Identify which cell holds the provided text, then report its [X, Y] central coordinate. 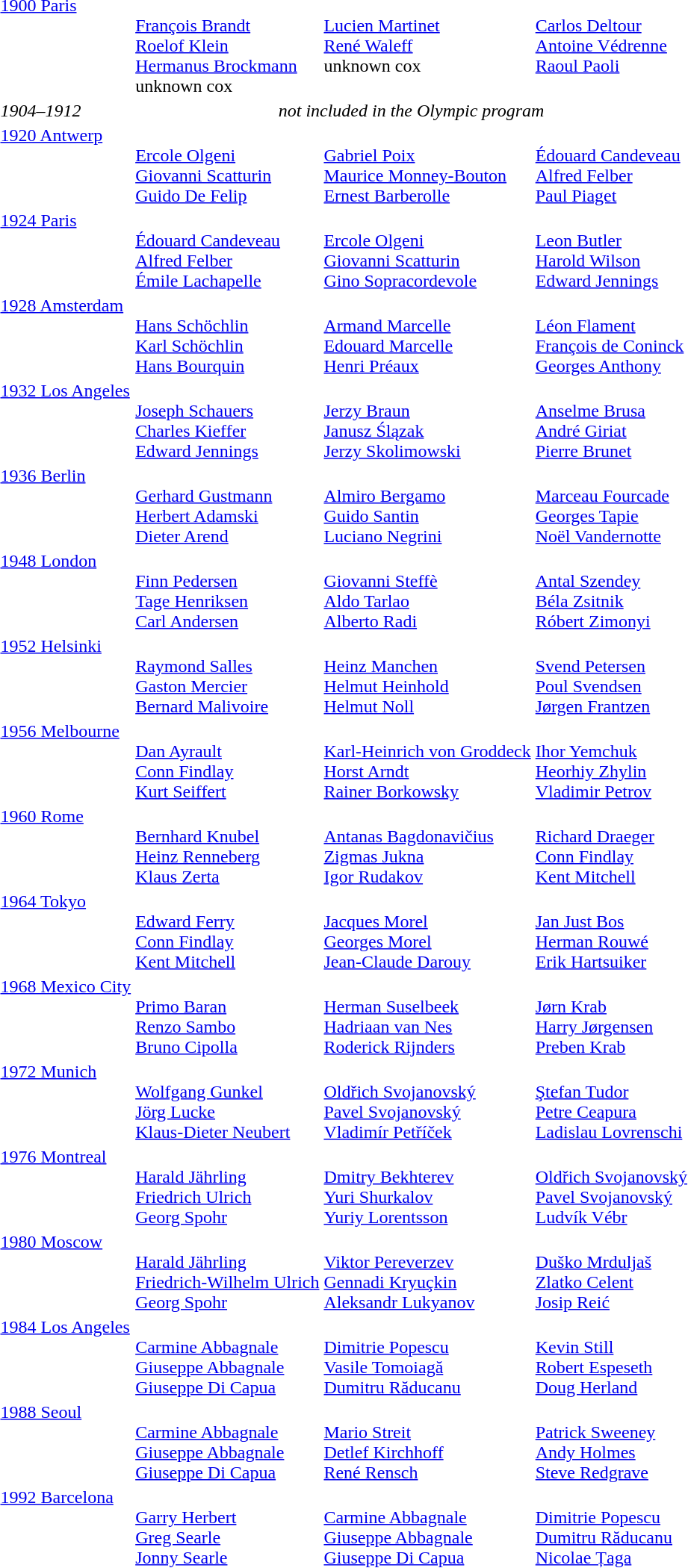
Kevin StillRobert EspesethDoug Herland [611, 1357]
Édouard CandeveauAlfred FelberÉmile Lachapelle [227, 251]
Édouard CandeveauAlfred FelberPaul Piaget [611, 166]
Ştefan TudorPetre CeapuraLadislau Lovrenschi [611, 1102]
Dmitry BekhterevYuri ShurkalovYuriy Lorentsson [427, 1187]
Jacques MorelGeorges MorelJean-Claude Darouy [427, 932]
Jan Just BosHerman RouwéErik Hartsuiker [611, 932]
Mario StreitDetlef KirchhoffRené Rensch [427, 1443]
Patrick SweeneyAndy HolmesSteve Redgrave [611, 1443]
Dan AyraultConn FindlayKurt Seiffert [227, 762]
Harald JährlingFriedrich UlrichGeorg Spohr [227, 1187]
Giovanni SteffèAldo TarlaoAlberto Radi [427, 591]
Svend PetersenPoul SvendsenJørgen Frantzen [611, 676]
Armand MarcelleEdouard MarcelleHenri Préaux [427, 336]
Oldřich SvojanovskýPavel SvojanovskýLudvík Vébr [611, 1187]
Gabriel PoixMaurice Monney-BoutonErnest Barberolle [427, 166]
Richard DraegerConn FindlayKent Mitchell [611, 847]
Jørn KrabHarry JørgensenPreben Krab [611, 1017]
Leon ButlerHarold WilsonEdward Jennings [611, 251]
Wolfgang GunkelJörg LuckeKlaus-Dieter Neubert [227, 1102]
Primo BaranRenzo SamboBruno Cipolla [227, 1017]
Jerzy BraunJanusz ŚlązakJerzy Skolimowski [427, 421]
Bernhard KnubelHeinz RennebergKlaus Zerta [227, 847]
Léon FlamentFrançois de ConinckGeorges Anthony [611, 336]
Viktor PereverzevGennadi KryuçkinAleksandr Lukyanov [427, 1272]
Ercole OlgeniGiovanni ScatturinGino Sopracordevole [427, 251]
Ercole OlgeniGiovanni ScatturinGuido De Felip [227, 166]
Heinz ManchenHelmut HeinholdHelmut Noll [427, 676]
Joseph SchauersCharles KiefferEdward Jennings [227, 421]
Marceau FourcadeGeorges TapieNoël Vandernotte [611, 506]
Almiro BergamoGuido SantinLuciano Negrini [427, 506]
Harald JährlingFriedrich-Wilhelm UlrichGeorg Spohr [227, 1272]
Antanas BagdonavičiusZigmas JuknaIgor Rudakov [427, 847]
Gerhard GustmannHerbert AdamskiDieter Arend [227, 506]
Anselme BrusaAndré GiriatPierre Brunet [611, 421]
Ihor YemchukHeorhiy ZhylinVladimir Petrov [611, 762]
Antal SzendeyBéla ZsitnikRóbert Zimonyi [611, 591]
Karl-Heinrich von GroddeckHorst ArndtRainer Borkowsky [427, 762]
Dimitrie PopescuVasile TomoiagăDumitru Răducanu [427, 1357]
Oldřich SvojanovskýPavel SvojanovskýVladimír Petříček [427, 1102]
Duško MrduljašZlatko CelentJosip Reić [611, 1272]
Finn PedersenTage HenriksenCarl Andersen [227, 591]
Hans SchöchlinKarl SchöchlinHans Bourquin [227, 336]
Edward FerryConn FindlayKent Mitchell [227, 932]
Herman SuselbeekHadriaan van NesRoderick Rijnders [427, 1017]
Raymond SallesGaston MercierBernard Malivoire [227, 676]
